Capture the cell that displays the provided text and extract its [x, y] central coordinate. 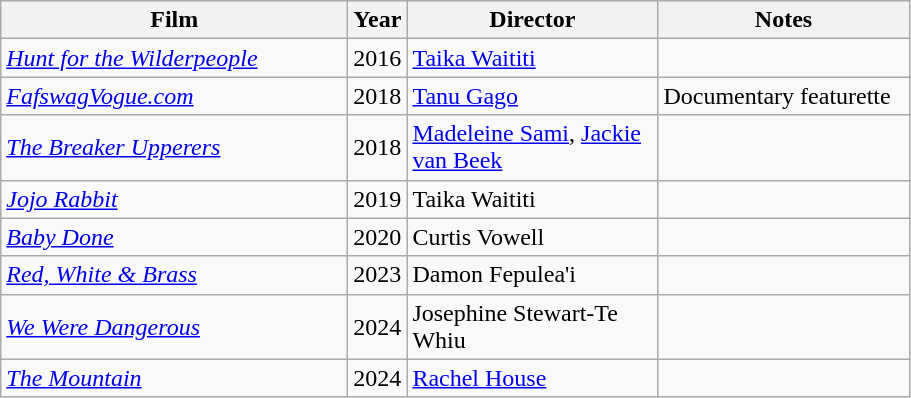
Film [174, 20]
Rachel House [532, 378]
Jojo Rabbit [174, 199]
We Were Dangerous [174, 326]
Documentary featurette [784, 96]
FafswagVogue.com [174, 96]
Josephine Stewart-Te Whiu [532, 326]
2016 [378, 58]
Baby Done [174, 237]
Hunt for the Wilderpeople [174, 58]
2019 [378, 199]
Notes [784, 20]
The Mountain [174, 378]
2020 [378, 237]
The Breaker Upperers [174, 148]
Year [378, 20]
Tanu Gago [532, 96]
Curtis Vowell [532, 237]
2023 [378, 275]
Director [532, 20]
Madeleine Sami, Jackie van Beek [532, 148]
Red, White & Brass [174, 275]
Damon Fepulea'i [532, 275]
